For the text-containing cell, return its midpoint in [x, y] coordinate format. 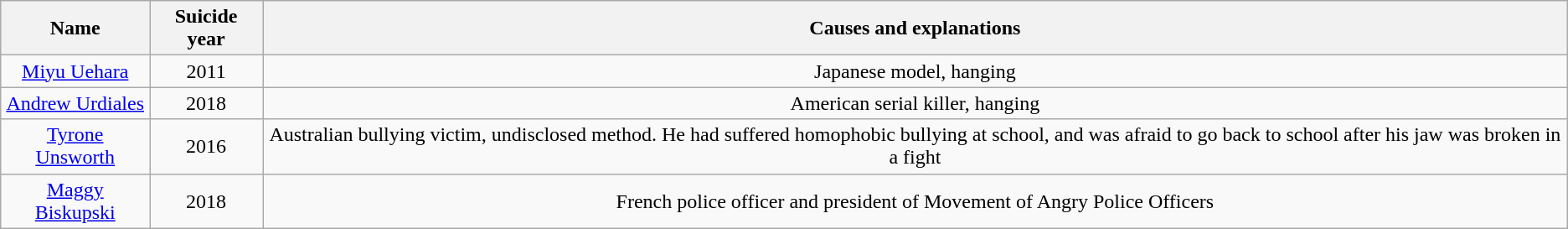
American serial killer, hanging [916, 103]
2011 [206, 71]
Andrew Urdiales [75, 103]
French police officer and president of Movement of Angry Police Officers [916, 201]
Causes and explanations [916, 29]
Miyu Uehara [75, 71]
Name [75, 29]
Maggy Biskupski [75, 201]
Suicide year [206, 29]
Tyrone Unsworth [75, 146]
Japanese model, hanging [916, 71]
2016 [206, 146]
